Capture the cell that displays the provided text and extract its (x, y) central coordinate. 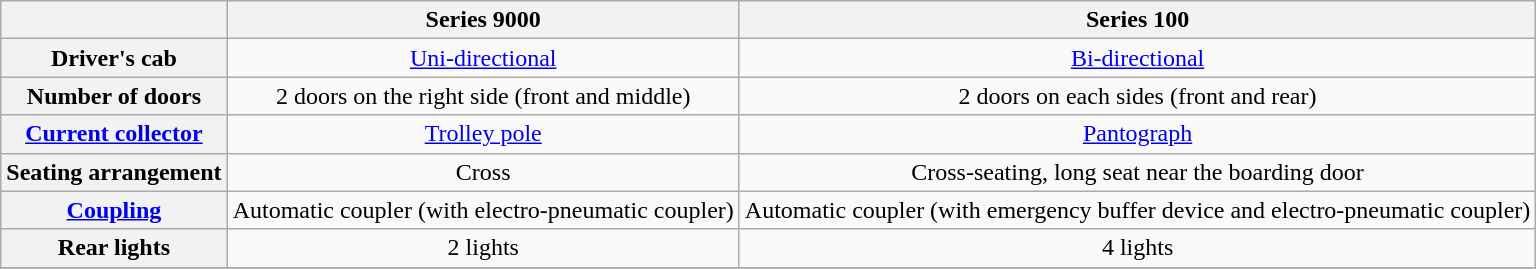
Cross-seating, long seat near the boarding door (1137, 172)
Pantograph (1137, 134)
Series 9000 (483, 20)
Bi-directional (1137, 58)
Number of doors (114, 96)
Driver's cab (114, 58)
Rear lights (114, 248)
Coupling (114, 210)
Automatic coupler (with electro-pneumatic coupler) (483, 210)
4 lights (1137, 248)
2 doors on each sides (front and rear) (1137, 96)
Series 100 (1137, 20)
2 lights (483, 248)
Trolley pole (483, 134)
Current collector (114, 134)
Automatic coupler (with emergency buffer device and electro-pneumatic coupler) (1137, 210)
Cross (483, 172)
2 doors on the right side (front and middle) (483, 96)
Seating arrangement (114, 172)
Uni-directional (483, 58)
